Extract the [x, y] coordinate from the center of the cell holding the provided text.  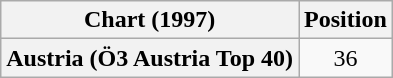
Austria (Ö3 Austria Top 40) [150, 58]
Position [346, 20]
Chart (1997) [150, 20]
36 [346, 58]
